Scan for the cell matching the given text and deliver its [X, Y] coordinate at center. 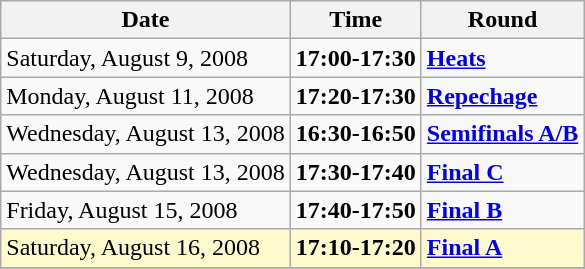
Saturday, August 9, 2008 [146, 58]
17:00-17:30 [356, 58]
Date [146, 20]
Final C [502, 172]
16:30-16:50 [356, 134]
17:30-17:40 [356, 172]
17:10-17:20 [356, 248]
17:40-17:50 [356, 210]
Friday, August 15, 2008 [146, 210]
Heats [502, 58]
Final A [502, 248]
17:20-17:30 [356, 96]
Repechage [502, 96]
Round [502, 20]
Time [356, 20]
Semifinals A/B [502, 134]
Saturday, August 16, 2008 [146, 248]
Final B [502, 210]
Monday, August 11, 2008 [146, 96]
